Return the [X, Y] coordinate for the center point of the cell that contains the specified text.  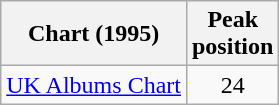
24 [232, 85]
UK Albums Chart [94, 85]
Chart (1995) [94, 34]
Peakposition [232, 34]
